Locate the cell with the specified text and output its [X, Y] center coordinate. 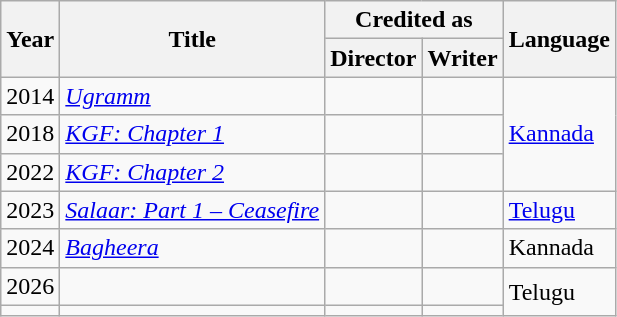
KGF: Chapter 1 [192, 134]
Year [30, 39]
Title [192, 39]
Salaar: Part 1 – Ceasefire [192, 210]
2022 [30, 172]
2014 [30, 96]
2026 [30, 286]
KGF: Chapter 2 [192, 172]
Language [559, 39]
2023 [30, 210]
2024 [30, 248]
Director [374, 58]
2018 [30, 134]
Bagheera [192, 248]
Writer [462, 58]
Ugramm [192, 96]
Credited as [414, 20]
